Find where the given text appears and provide that cell's center as [X, Y] coordinate. 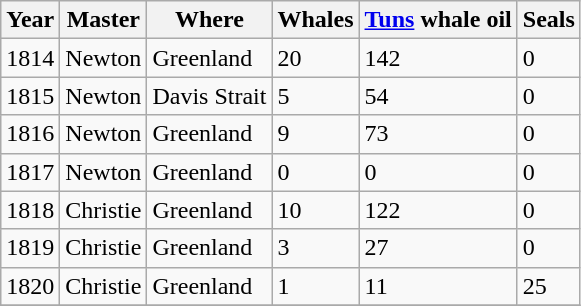
54 [438, 96]
142 [438, 58]
5 [316, 96]
11 [438, 286]
Where [210, 20]
1817 [30, 172]
73 [438, 134]
1814 [30, 58]
10 [316, 210]
20 [316, 58]
122 [438, 210]
3 [316, 248]
1820 [30, 286]
1819 [30, 248]
1 [316, 286]
25 [548, 286]
1815 [30, 96]
1816 [30, 134]
Davis Strait [210, 96]
27 [438, 248]
1818 [30, 210]
Seals [548, 20]
Tuns whale oil [438, 20]
9 [316, 134]
Whales [316, 20]
Year [30, 20]
Master [104, 20]
